Provide the (x, y) coordinate of the cell's center where the given text is located.  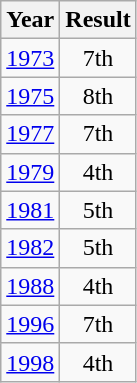
1981 (30, 210)
1988 (30, 286)
1998 (30, 362)
1996 (30, 324)
1982 (30, 248)
Result (98, 20)
1979 (30, 172)
1975 (30, 96)
8th (98, 96)
Year (30, 20)
1977 (30, 134)
1973 (30, 58)
